Determine the [X, Y] coordinate at the center of the cell enclosing the given text.  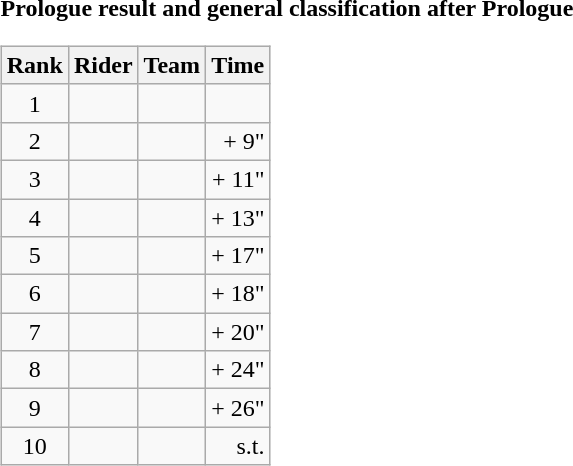
+ 18" [238, 294]
Team [172, 65]
+ 17" [238, 256]
Time [238, 65]
5 [34, 256]
+ 20" [238, 332]
+ 13" [238, 217]
+ 26" [238, 408]
4 [34, 217]
+ 11" [238, 179]
10 [34, 446]
Rank [34, 65]
8 [34, 370]
Rider [103, 65]
6 [34, 294]
9 [34, 408]
+ 9" [238, 141]
1 [34, 103]
2 [34, 141]
7 [34, 332]
3 [34, 179]
+ 24" [238, 370]
s.t. [238, 446]
